Capture the cell that displays the provided text and extract its (x, y) central coordinate. 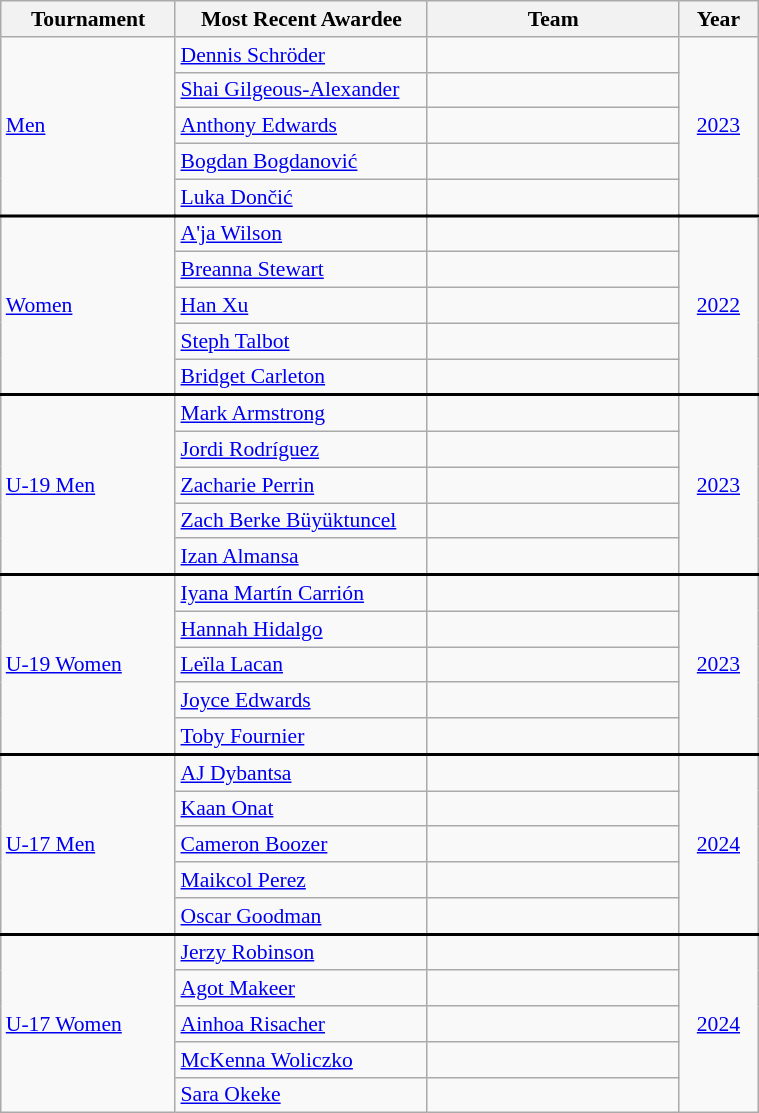
Kaan Onat (301, 809)
Hannah Hidalgo (301, 629)
Joyce Edwards (301, 701)
Women (88, 306)
Sara Okeke (301, 1095)
U-19 Men (88, 485)
Anthony Edwards (301, 126)
Men (88, 126)
Agot Makeer (301, 989)
Zacharie Perrin (301, 485)
Iyana Martín Carrión (301, 593)
McKenna Woliczko (301, 1060)
Cameron Boozer (301, 845)
Bridget Carleton (301, 377)
U-19 Women (88, 665)
Zach Berke Büyüktuncel (301, 521)
Tournament (88, 19)
A'ja Wilson (301, 234)
U-17 Women (88, 1024)
Shai Gilgeous-Alexander (301, 90)
Bogdan Bogdanović (301, 162)
Most Recent Awardee (301, 19)
Dennis Schröder (301, 55)
Team (553, 19)
2022 (718, 306)
Steph Talbot (301, 341)
Jordi Rodríguez (301, 450)
Breanna Stewart (301, 270)
Izan Almansa (301, 557)
Han Xu (301, 306)
Mark Armstrong (301, 413)
AJ Dybantsa (301, 773)
Toby Fournier (301, 736)
U-17 Men (88, 845)
Leïla Lacan (301, 665)
Ainhoa Risacher (301, 1024)
Luka Dončić (301, 197)
Jerzy Robinson (301, 952)
Year (718, 19)
Oscar Goodman (301, 916)
Maikcol Perez (301, 880)
